Extract the [x, y] coordinate from the center of the cell holding the provided text.  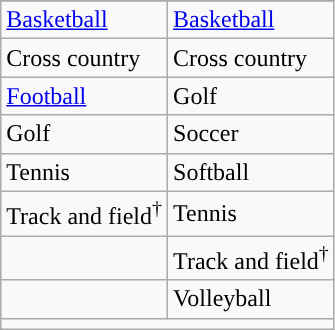
Soccer [252, 134]
Volleyball [252, 299]
Softball [252, 172]
Football [84, 96]
